Pinpoint the cell where the given text exists, returning its (X, Y) midpoint coordinate. 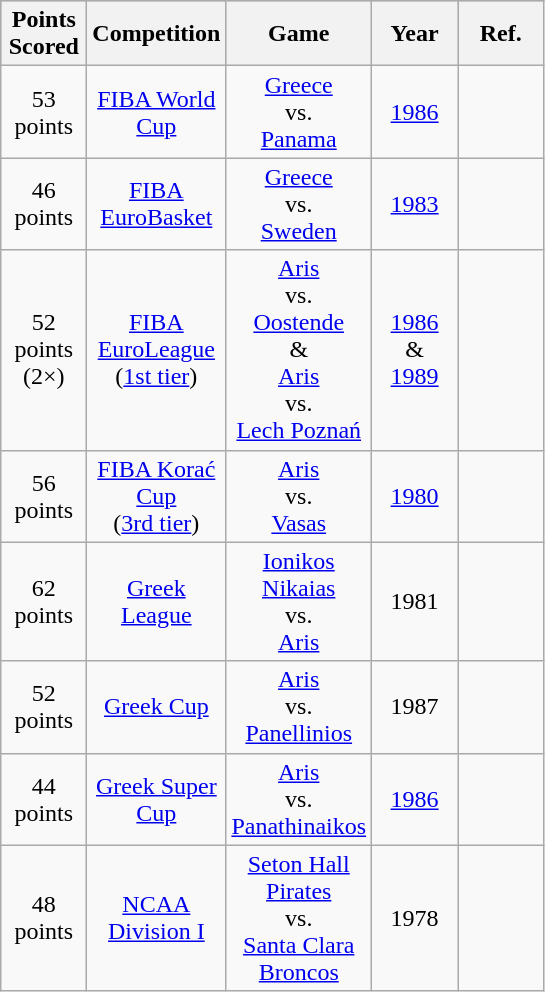
Aris vs. Oostende & Aris vs. Lech Poznań (299, 350)
62 points (44, 602)
Game (299, 34)
53 points (44, 112)
Year (415, 34)
NCAA Division I (156, 918)
Greece vs. Sweden (299, 204)
48 points (44, 918)
1986 & 1989 (415, 350)
Aris vs. Panellinios (299, 707)
Greek Super Cup (156, 799)
FIBA EuroLeague (1st tier) (156, 350)
Aris vs. Panathinaikos (299, 799)
FIBA Korać Cup (3rd tier) (156, 496)
52 points (44, 707)
Competition (156, 34)
1983 (415, 204)
Greek Cup (156, 707)
Greece vs. Panama (299, 112)
56 points (44, 496)
Seton Hall Pirates vs. Santa Clara Broncos (299, 918)
1980 (415, 496)
44 points (44, 799)
Ionikos Nikaias vs. Aris (299, 602)
1981 (415, 602)
1978 (415, 918)
1987 (415, 707)
52 points (2×) (44, 350)
FIBA EuroBasket (156, 204)
Aris vs. Vasas (299, 496)
FIBA World Cup (156, 112)
46 points (44, 204)
Points Scored (44, 34)
Greek League (156, 602)
Ref. (501, 34)
